Return the [x, y] coordinate for the center point of the cell that contains the specified text.  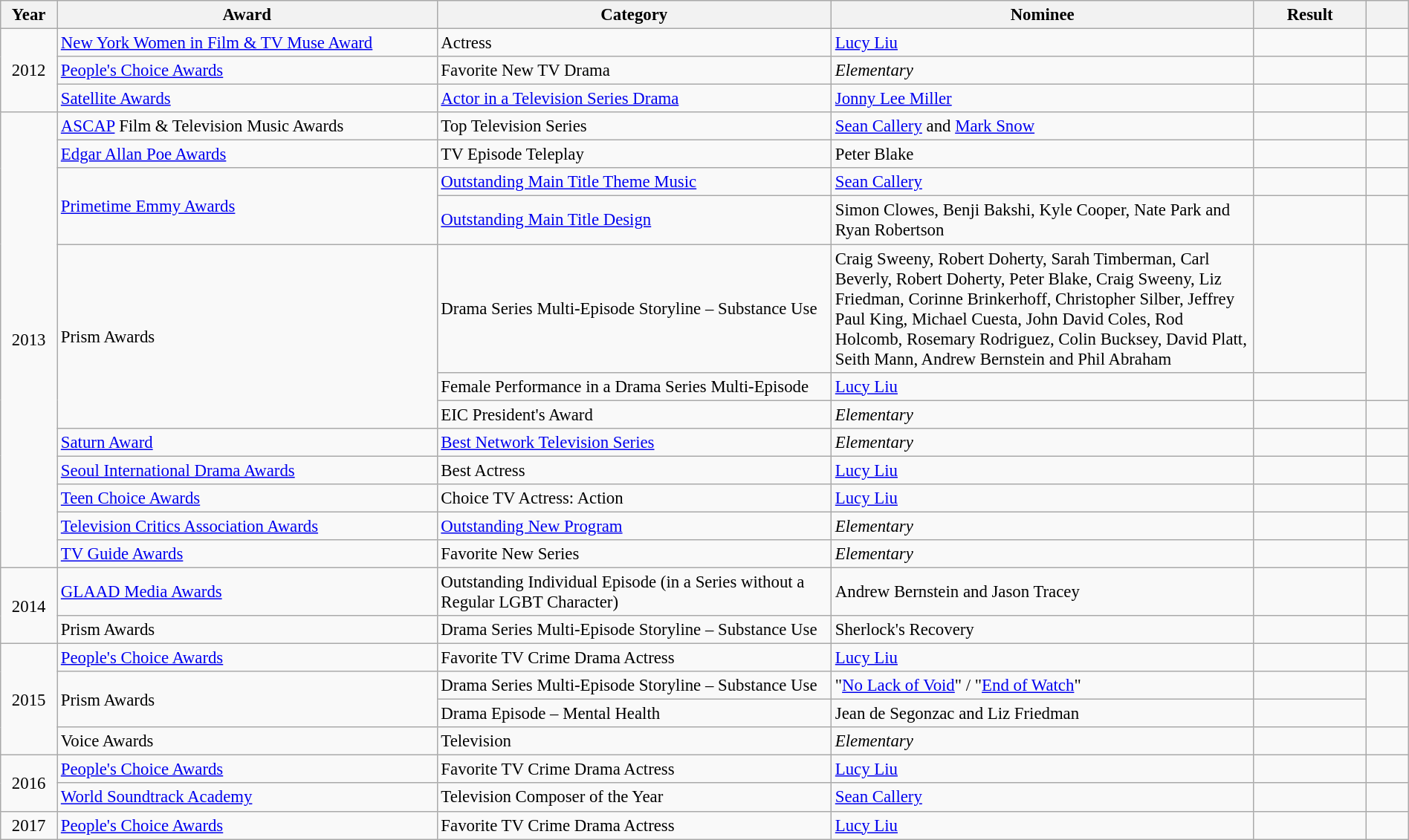
Outstanding Individual Episode (in a Series without a Regular LGBT Character) [634, 591]
Best Network Television Series [634, 442]
Category [634, 15]
Result [1310, 15]
Top Television Series [634, 126]
Favorite New TV Drama [634, 71]
Television Composer of the Year [634, 798]
EIC President's Award [634, 414]
ASCAP Film & Television Music Awards [247, 126]
2017 [29, 825]
Female Performance in a Drama Series Multi-Episode [634, 386]
2014 [29, 605]
2016 [29, 783]
Nominee [1043, 15]
Year [29, 15]
Saturn Award [247, 442]
"No Lack of Void" / "End of Watch" [1043, 686]
Jean de Segonzac and Liz Friedman [1043, 714]
Outstanding Main Title Theme Music [634, 182]
Seoul International Drama Awards [247, 470]
New York Women in Film & TV Muse Award [247, 43]
Teen Choice Awards [247, 498]
Actress [634, 43]
Television Critics Association Awards [247, 526]
2015 [29, 700]
Sean Callery and Mark Snow [1043, 126]
Choice TV Actress: Action [634, 498]
Television [634, 741]
TV Guide Awards [247, 554]
Favorite New Series [634, 554]
Peter Blake [1043, 154]
Jonny Lee Miller [1043, 99]
TV Episode Teleplay [634, 154]
Satellite Awards [247, 99]
Sherlock's Recovery [1043, 630]
Drama Episode – Mental Health [634, 714]
Outstanding New Program [634, 526]
Outstanding Main Title Design [634, 220]
World Soundtrack Academy [247, 798]
Best Actress [634, 470]
Award [247, 15]
2013 [29, 340]
Simon Clowes, Benji Bakshi, Kyle Cooper, Nate Park and Ryan Robertson [1043, 220]
Andrew Bernstein and Jason Tracey [1043, 591]
Actor in a Television Series Drama [634, 99]
Primetime Emmy Awards [247, 206]
Edgar Allan Poe Awards [247, 154]
2012 [29, 71]
Voice Awards [247, 741]
GLAAD Media Awards [247, 591]
